Detect which cell encompasses the target text, then output its (X, Y) center coordinate. 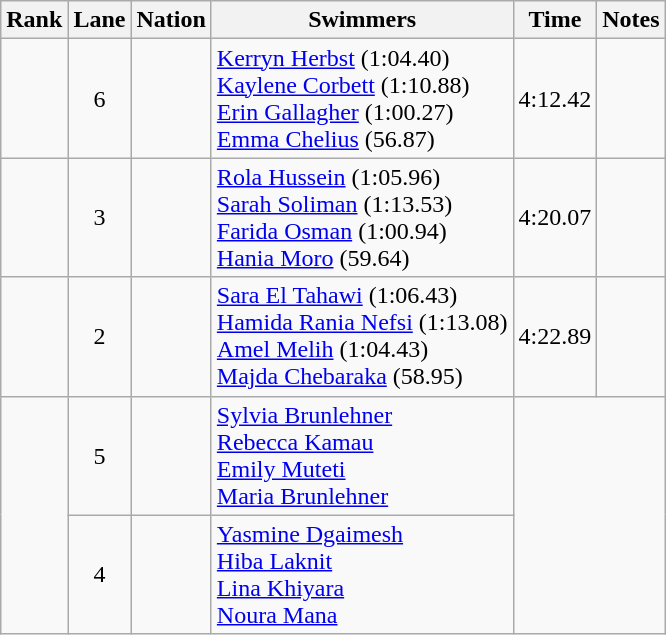
Time (555, 20)
Lane (100, 20)
Notes (631, 20)
Nation (171, 20)
4 (100, 574)
4:20.07 (555, 218)
Sara El Tahawi (1:06.43)Hamida Rania Nefsi (1:13.08)Amel Melih (1:04.43)Majda Chebaraka (58.95) (362, 336)
Sylvia BrunlehnerRebecca KamauEmily MutetiMaria Brunlehner (362, 456)
2 (100, 336)
Swimmers (362, 20)
3 (100, 218)
4:12.42 (555, 98)
5 (100, 456)
4:22.89 (555, 336)
6 (100, 98)
Rank (34, 20)
Kerryn Herbst (1:04.40)Kaylene Corbett (1:10.88)Erin Gallagher (1:00.27)Emma Chelius (56.87) (362, 98)
Yasmine DgaimeshHiba LaknitLina KhiyaraNoura Mana (362, 574)
Rola Hussein (1:05.96)Sarah Soliman (1:13.53)Farida Osman (1:00.94)Hania Moro (59.64) (362, 218)
